Capture the cell that displays the provided text and extract its [X, Y] central coordinate. 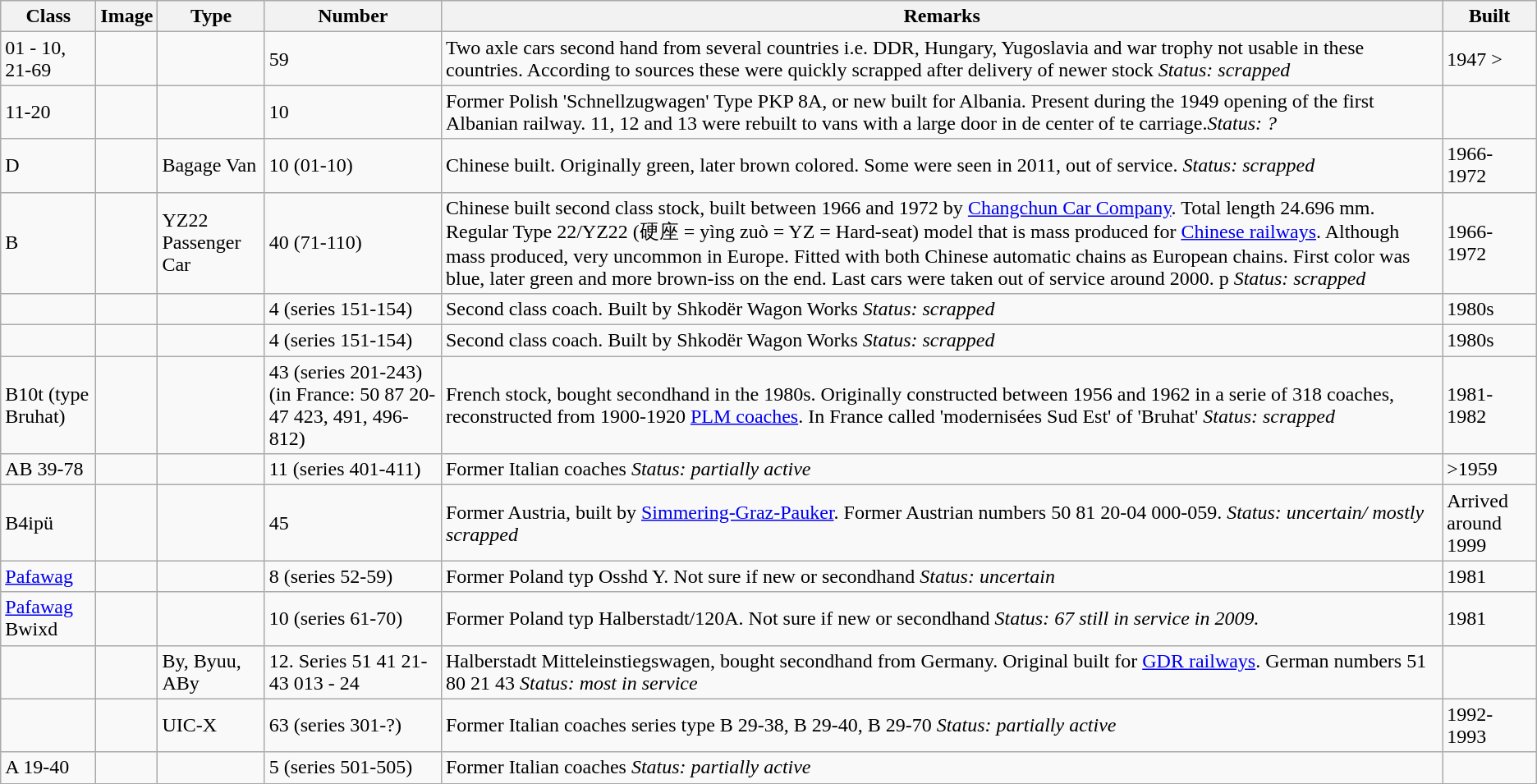
By, Byuu, ABy [211, 672]
10 (series 61-70) [353, 619]
63 (series 301-?) [353, 726]
AB 39-78 [48, 470]
>1959 [1489, 470]
Type [211, 16]
Pafawag Bwixd [48, 619]
12. Series 51 41 21-43 013 - 24 [353, 672]
Arrived around 1999 [1489, 523]
1981-1982 [1489, 406]
A 19-40 [48, 768]
Former Italian coaches series type B 29-38, B 29-40, B 29-70 Status: partially active [941, 726]
Chinese built. Originally green, later brown colored. Some were seen in 2011, out of service. Status: scrapped [941, 166]
Former Poland typ Halberstadt/120A. Not sure if new or secondhand Status: 67 still in service in 2009. [941, 619]
Class [48, 16]
B [48, 243]
Pafawag [48, 576]
01 - 10, 21-69 [48, 59]
11-20 [48, 112]
Halberstadt Mitteleinstiegswagen, bought secondhand from Germany. Original built for GDR railways. German numbers 51 80 21 43 Status: most in service [941, 672]
40 (71-110) [353, 243]
D [48, 166]
10 (01-10) [353, 166]
59 [353, 59]
8 (series 52-59) [353, 576]
11 (series 401-411) [353, 470]
Number [353, 16]
Former Austria, built by Simmering-Graz-Pauker. Former Austrian numbers 50 81 20-04 000-059. Status: uncertain/ mostly scrapped [941, 523]
43 (series 201-243) (in France: 50 87 20-47 423, 491, 496-812) [353, 406]
1947 > [1489, 59]
1992-1993 [1489, 726]
Built [1489, 16]
10 [353, 112]
45 [353, 523]
UIC-X [211, 726]
Former Poland typ Osshd Y. Not sure if new or secondhand Status: uncertain [941, 576]
Image [126, 16]
B10t (type Bruhat) [48, 406]
B4ipü [48, 523]
Bagage Van [211, 166]
5 (series 501-505) [353, 768]
YZ22 Passenger Car [211, 243]
Remarks [941, 16]
